For the text-containing cell, return its midpoint in [X, Y] coordinate format. 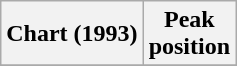
Chart (1993) [72, 34]
Peakposition [189, 34]
